Search for the cell housing the specified text and yield its [X, Y] center coordinate. 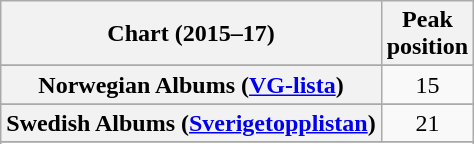
Norwegian Albums (VG-lista) [191, 85]
15 [427, 85]
Peak position [427, 34]
Swedish Albums (Sverigetopplistan) [191, 123]
Chart (2015–17) [191, 34]
21 [427, 123]
